Find where the given text appears and provide that cell's center as (x, y) coordinate. 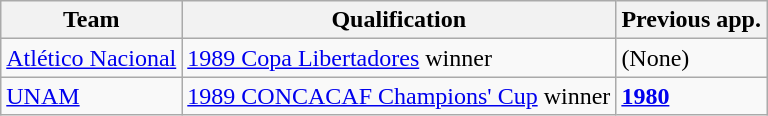
UNAM (92, 96)
1989 Copa Libertadores winner (399, 58)
Previous app. (692, 20)
Atlético Nacional (92, 58)
1980 (692, 96)
1989 CONCACAF Champions' Cup winner (399, 96)
Qualification (399, 20)
Team (92, 20)
(None) (692, 58)
